Search for the cell housing the specified text and yield its (X, Y) center coordinate. 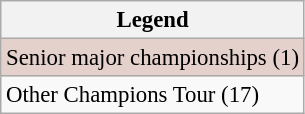
Other Champions Tour (17) (153, 95)
Legend (153, 20)
Senior major championships (1) (153, 58)
